Capture the cell that displays the provided text and extract its [X, Y] central coordinate. 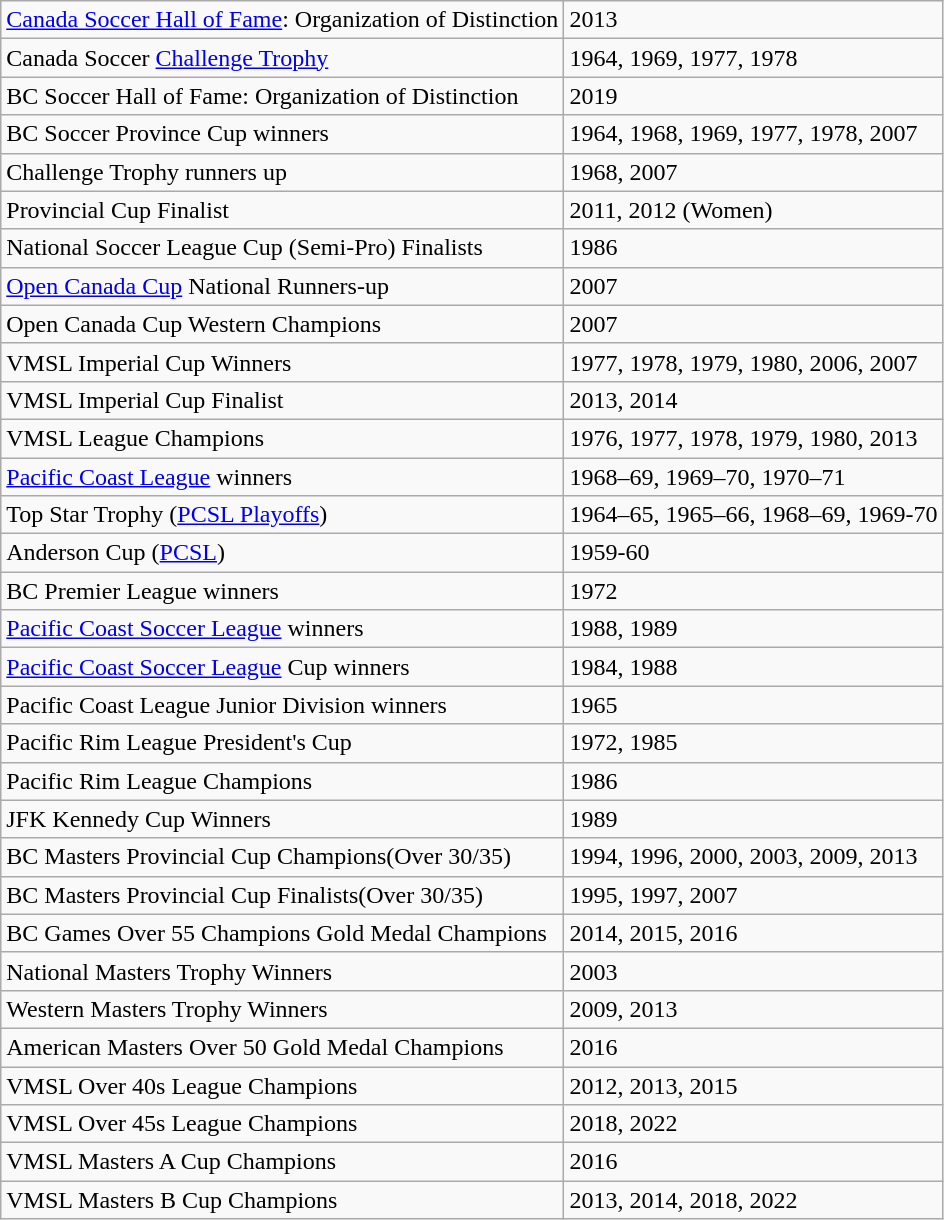
2013 [754, 20]
2018, 2022 [754, 1124]
2011, 2012 (Women) [754, 210]
Pacific Coast League winners [282, 477]
1976, 1977, 1978, 1979, 1980, 2013 [754, 438]
VMSL Imperial Cup Finalist [282, 400]
BC Premier League winners [282, 591]
1977, 1978, 1979, 1980, 2006, 2007 [754, 362]
1988, 1989 [754, 629]
VMSL Imperial Cup Winners [282, 362]
Pacific Rim League President's Cup [282, 743]
JFK Kennedy Cup Winners [282, 819]
1964, 1968, 1969, 1977, 1978, 2007 [754, 134]
2003 [754, 971]
1959-60 [754, 553]
2009, 2013 [754, 1009]
1989 [754, 819]
1995, 1997, 2007 [754, 895]
BC Games Over 55 Champions Gold Medal Champions [282, 933]
Top Star Trophy (PCSL Playoffs) [282, 515]
Canada Soccer Hall of Fame: Organization of Distinction [282, 20]
Pacific Rim League Champions [282, 781]
Pacific Coast Soccer League Cup winners [282, 667]
VMSL Masters B Cup Champions [282, 1200]
1964–65, 1965–66, 1968–69, 1969-70 [754, 515]
Pacific Coast Soccer League winners [282, 629]
VMSL Masters A Cup Champions [282, 1162]
National Masters Trophy Winners [282, 971]
BC Masters Provincial Cup Champions(Over 30/35) [282, 857]
2014, 2015, 2016 [754, 933]
1965 [754, 705]
2013, 2014 [754, 400]
2013, 2014, 2018, 2022 [754, 1200]
1968, 2007 [754, 172]
VMSL Over 45s League Champions [282, 1124]
BC Soccer Province Cup winners [282, 134]
VMSL Over 40s League Champions [282, 1085]
National Soccer League Cup (Semi-Pro) Finalists [282, 248]
2019 [754, 96]
2012, 2013, 2015 [754, 1085]
American Masters Over 50 Gold Medal Champions [282, 1047]
Pacific Coast League Junior Division winners [282, 705]
1994, 1996, 2000, 2003, 2009, 2013 [754, 857]
Anderson Cup (PCSL) [282, 553]
Open Canada Cup National Runners-up [282, 286]
Provincial Cup Finalist [282, 210]
Challenge Trophy runners up [282, 172]
1984, 1988 [754, 667]
Open Canada Cup Western Champions [282, 324]
1964, 1969, 1977, 1978 [754, 58]
1972 [754, 591]
1972, 1985 [754, 743]
Western Masters Trophy Winners [282, 1009]
1968–69, 1969–70, 1970–71 [754, 477]
VMSL League Champions [282, 438]
BC Masters Provincial Cup Finalists(Over 30/35) [282, 895]
BC Soccer Hall of Fame: Organization of Distinction [282, 96]
Canada Soccer Challenge Trophy [282, 58]
